Return (X, Y) of the center of cell containing provided text 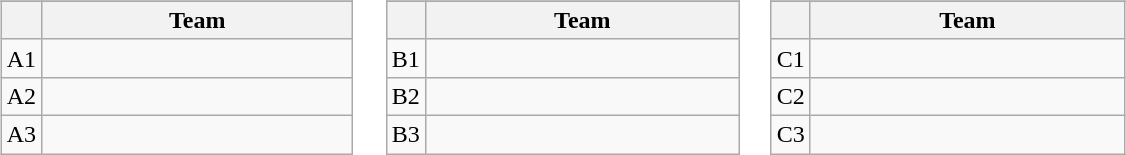
B2 (406, 96)
C2 (790, 96)
A3 (21, 134)
C3 (790, 134)
B3 (406, 134)
A2 (21, 96)
B1 (406, 58)
C1 (790, 58)
A1 (21, 58)
